Capture the cell that displays the provided text and extract its (X, Y) central coordinate. 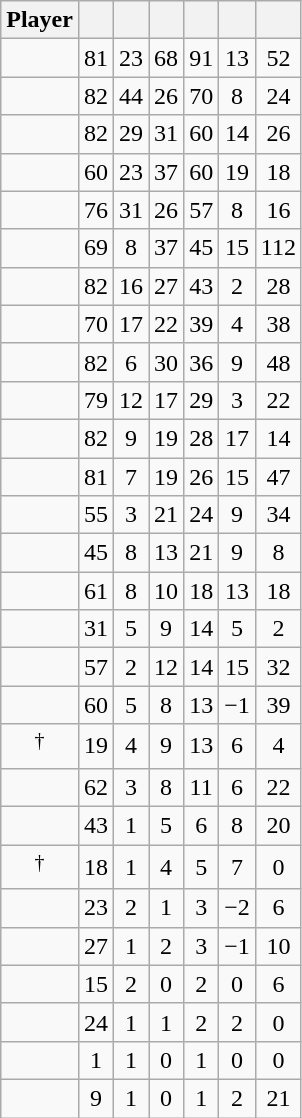
34 (278, 515)
68 (166, 58)
76 (96, 210)
36 (202, 362)
32 (278, 667)
38 (278, 324)
30 (166, 362)
91 (202, 58)
62 (96, 787)
112 (278, 248)
52 (278, 58)
47 (278, 477)
44 (132, 96)
69 (96, 248)
61 (96, 591)
−2 (238, 908)
55 (96, 515)
Player (40, 20)
11 (202, 787)
79 (96, 400)
48 (278, 362)
20 (278, 826)
